Detect which cell encompasses the target text, then output its (X, Y) center coordinate. 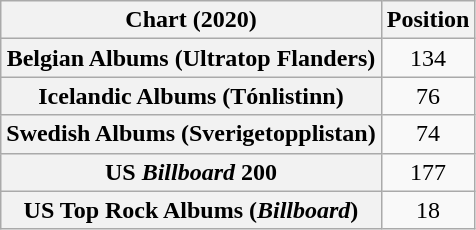
Swedish Albums (Sverigetopplistan) (191, 134)
US Top Rock Albums (Billboard) (191, 210)
177 (428, 172)
74 (428, 134)
Icelandic Albums (Tónlistinn) (191, 96)
18 (428, 210)
US Billboard 200 (191, 172)
Belgian Albums (Ultratop Flanders) (191, 58)
Chart (2020) (191, 20)
76 (428, 96)
Position (428, 20)
134 (428, 58)
